Locate the cell with the specified text and output its (x, y) center coordinate. 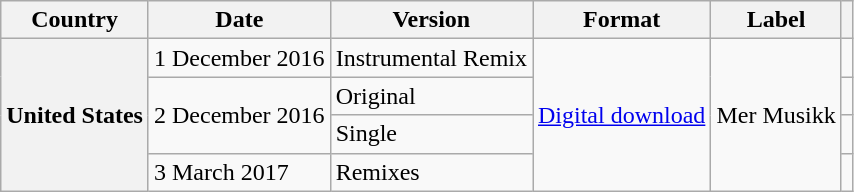
Format (621, 20)
Instrumental Remix (431, 58)
United States (75, 115)
Remixes (431, 172)
Single (431, 134)
3 March 2017 (239, 172)
Version (431, 20)
Original (431, 96)
Mer Musikk (776, 115)
Country (75, 20)
Label (776, 20)
1 December 2016 (239, 58)
Date (239, 20)
2 December 2016 (239, 115)
Digital download (621, 115)
